Search for the cell housing the specified text and yield its [x, y] center coordinate. 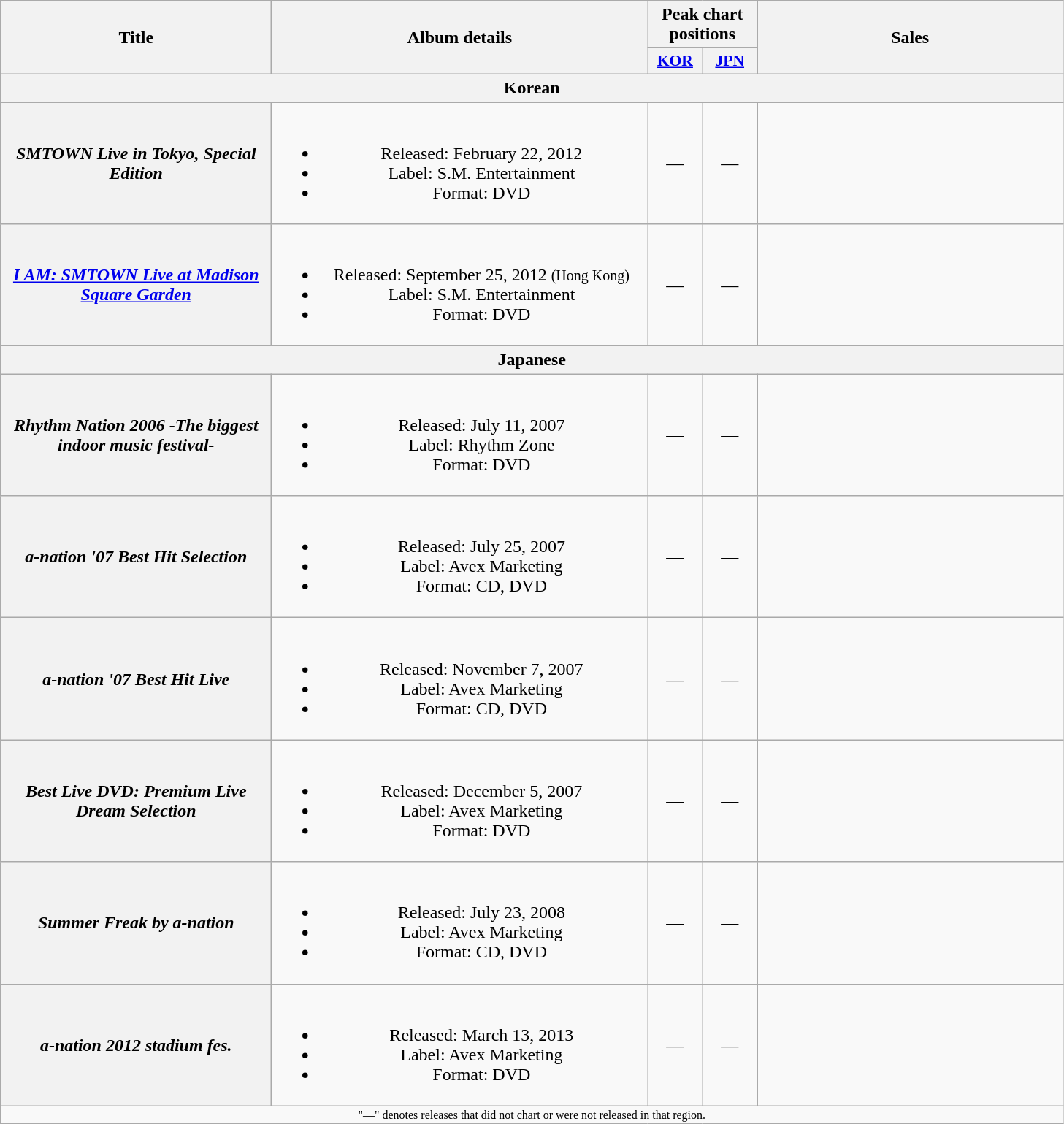
Album details [460, 38]
a-nation '07 Best Hit Selection [136, 557]
a-nation 2012 stadium fes. [136, 1044]
"—" denotes releases that did not chart or were not released in that region. [532, 1115]
Released: March 13, 2013Label: Avex MarketingFormat: DVD [460, 1044]
Released: September 25, 2012 (Hong Kong)Label: S.M. EntertainmentFormat: DVD [460, 285]
Peak chart positions [703, 25]
JPN [730, 61]
Japanese [532, 360]
Sales [910, 38]
Korean [532, 88]
Rhythm Nation 2006 -The biggest indoor music festival- [136, 435]
Released: December 5, 2007Label: Avex MarketingFormat: DVD [460, 800]
KOR [675, 61]
Title [136, 38]
a-nation '07 Best Hit Live [136, 679]
Released: July 23, 2008Label: Avex MarketingFormat: CD, DVD [460, 923]
Released: November 7, 2007Label: Avex MarketingFormat: CD, DVD [460, 679]
Released: July 25, 2007Label: Avex MarketingFormat: CD, DVD [460, 557]
Summer Freak by a-nation [136, 923]
Best Live DVD: Premium Live Dream Selection [136, 800]
Released: February 22, 2012Label: S.M. EntertainmentFormat: DVD [460, 164]
SMTOWN Live in Tokyo, Special Edition [136, 164]
Released: July 11, 2007Label: Rhythm ZoneFormat: DVD [460, 435]
I AM: SMTOWN Live at Madison Square Garden [136, 285]
